Capture the cell that displays the provided text and extract its (x, y) central coordinate. 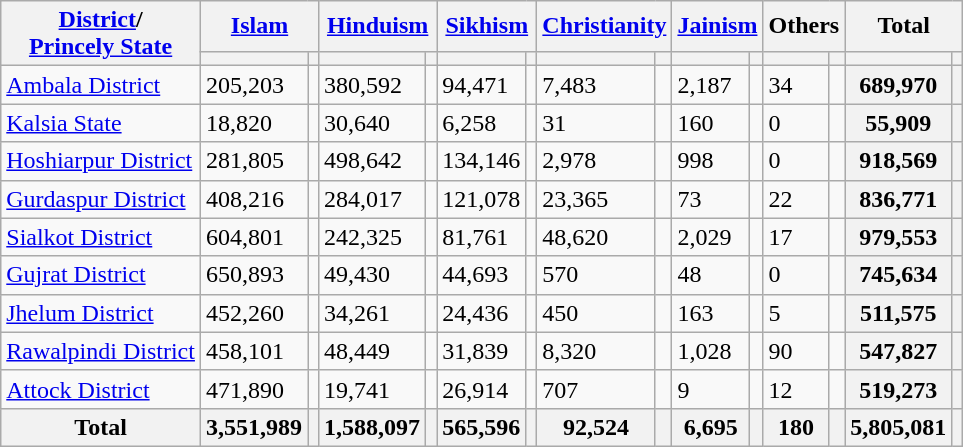
7,483 (596, 85)
30,640 (372, 123)
5 (796, 313)
570 (596, 275)
998 (711, 161)
73 (711, 199)
2,978 (596, 161)
31,839 (482, 351)
Ambala District (101, 85)
19,741 (372, 389)
979,553 (898, 237)
94,471 (482, 85)
District/Princely State (101, 34)
22 (796, 199)
458,101 (254, 351)
1,028 (711, 351)
44,693 (482, 275)
26,914 (482, 389)
707 (596, 389)
565,596 (482, 427)
Gurdaspur District (101, 199)
48 (711, 275)
5,805,081 (898, 427)
408,216 (254, 199)
Christianity (604, 26)
650,893 (254, 275)
Hoshiarpur District (101, 161)
836,771 (898, 199)
2,187 (711, 85)
918,569 (898, 161)
34 (796, 85)
Sikhism (487, 26)
9 (711, 389)
Gujrat District (101, 275)
Others (804, 26)
92,524 (596, 427)
23,365 (596, 199)
2,029 (711, 237)
Kalsia State (101, 123)
31 (596, 123)
8,320 (596, 351)
745,634 (898, 275)
90 (796, 351)
Attock District (101, 389)
24,436 (482, 313)
48,449 (372, 351)
121,078 (482, 199)
81,761 (482, 237)
547,827 (898, 351)
134,146 (482, 161)
205,203 (254, 85)
511,575 (898, 313)
Jhelum District (101, 313)
452,260 (254, 313)
498,642 (372, 161)
Rawalpindi District (101, 351)
180 (796, 427)
281,805 (254, 161)
49,430 (372, 275)
471,890 (254, 389)
689,970 (898, 85)
Islam (259, 26)
3,551,989 (254, 427)
48,620 (596, 237)
604,801 (254, 237)
34,261 (372, 313)
163 (711, 313)
242,325 (372, 237)
55,909 (898, 123)
Sialkot District (101, 237)
6,695 (711, 427)
12 (796, 389)
1,588,097 (372, 427)
380,592 (372, 85)
Hinduism (378, 26)
6,258 (482, 123)
519,273 (898, 389)
Jainism (718, 26)
17 (796, 237)
18,820 (254, 123)
160 (711, 123)
450 (596, 313)
284,017 (372, 199)
